Locate the cell with the specified text and output its (X, Y) center coordinate. 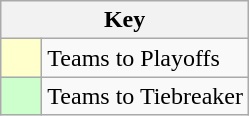
Key (125, 20)
Teams to Playoffs (146, 58)
Teams to Tiebreaker (146, 96)
